For the text-containing cell, return its midpoint in [x, y] coordinate format. 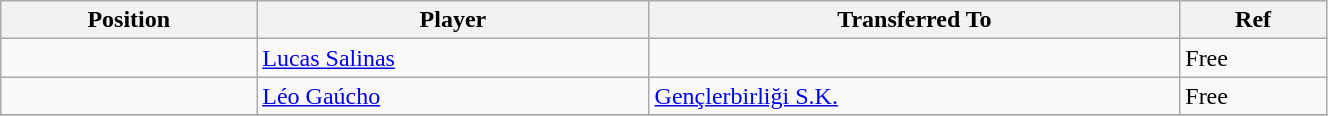
Léo Gaúcho [453, 96]
Position [129, 20]
Transferred To [914, 20]
Lucas Salinas [453, 58]
Ref [1254, 20]
Gençlerbirliği S.K. [914, 96]
Player [453, 20]
